From the cell containing the given text, extract its center point as (X, Y) coordinate. 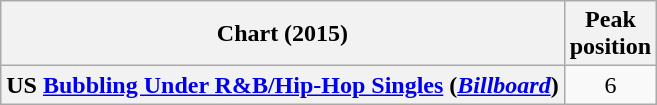
Peakposition (610, 34)
6 (610, 85)
Chart (2015) (282, 34)
US Bubbling Under R&B/Hip-Hop Singles (Billboard) (282, 85)
